Return (X, Y) of the center of cell containing provided text 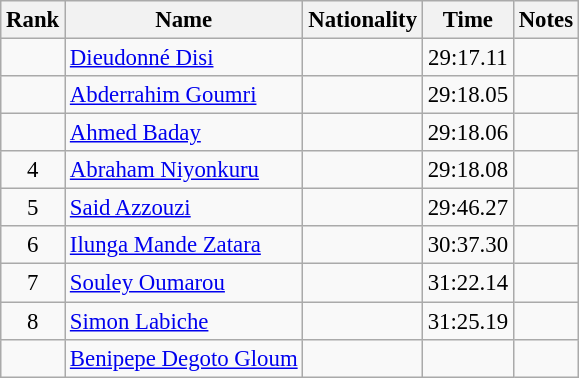
29:18.05 (468, 95)
Benipepe Degoto Gloum (184, 358)
Abderrahim Goumri (184, 95)
29:18.08 (468, 170)
Souley Oumarou (184, 283)
Ahmed Baday (184, 133)
7 (33, 283)
29:17.11 (468, 58)
31:22.14 (468, 283)
6 (33, 245)
5 (33, 208)
29:46.27 (468, 208)
Name (184, 20)
Time (468, 20)
30:37.30 (468, 245)
Dieudonné Disi (184, 58)
Abraham Niyonkuru (184, 170)
Said Azzouzi (184, 208)
4 (33, 170)
31:25.19 (468, 321)
Simon Labiche (184, 321)
Rank (33, 20)
Ilunga Mande Zatara (184, 245)
8 (33, 321)
Nationality (362, 20)
29:18.06 (468, 133)
Notes (546, 20)
